Identify which cell holds the provided text, then report its [x, y] central coordinate. 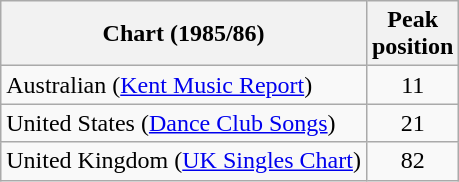
United Kingdom (UK Singles Chart) [184, 161]
21 [412, 123]
Australian (Kent Music Report) [184, 85]
82 [412, 161]
Peakposition [412, 34]
11 [412, 85]
Chart (1985/86) [184, 34]
United States (Dance Club Songs) [184, 123]
